Scan for the cell matching the given text and deliver its [X, Y] coordinate at center. 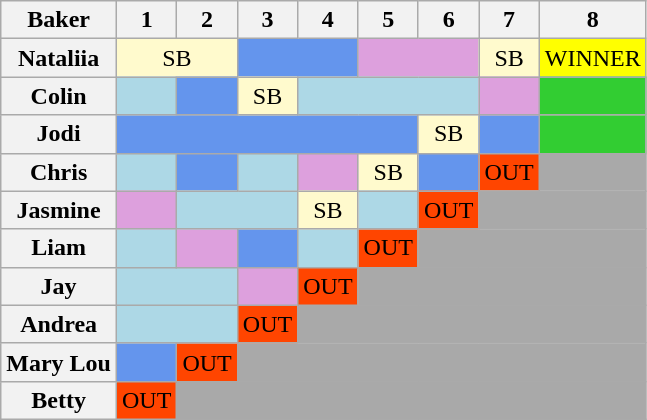
Baker [59, 20]
Jasmine [59, 210]
WINNER [592, 58]
6 [448, 20]
Andrea [59, 324]
Jay [59, 286]
Colin [59, 96]
Liam [59, 248]
7 [509, 20]
3 [267, 20]
Mary Lou [59, 362]
8 [592, 20]
Nataliia [59, 58]
5 [388, 20]
Betty [59, 400]
2 [207, 20]
1 [146, 20]
4 [328, 20]
Chris [59, 172]
Jodi [59, 134]
